Return [x, y] of the center of cell containing provided text 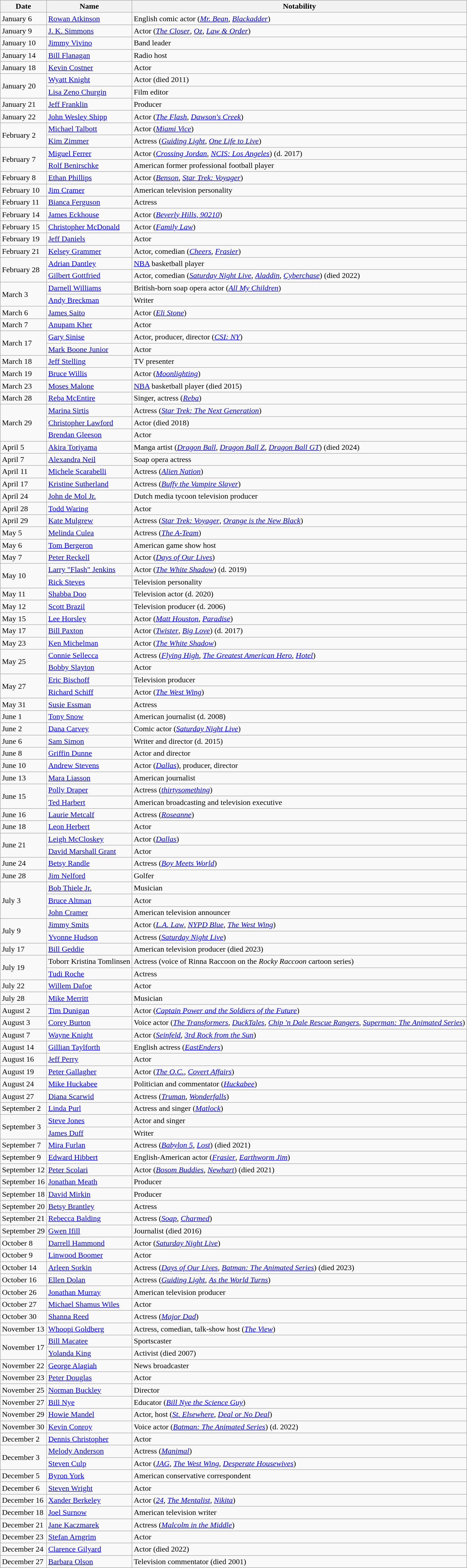
Wyatt Knight [89, 80]
Jimmy Smits [89, 925]
February 10 [23, 190]
September 18 [23, 1194]
Ken Michelman [89, 643]
Adrian Dantley [89, 263]
American television announcer [299, 912]
Moses Malone [89, 386]
Jane Kaczmarek [89, 1525]
October 16 [23, 1280]
Michele Scarabelli [89, 472]
August 14 [23, 1047]
Joel Surnow [89, 1512]
Anupam Kher [89, 325]
Actor (Matt Houston, Paradise) [299, 619]
Bill Paxton [89, 631]
December 27 [23, 1562]
February 2 [23, 135]
May 10 [23, 576]
Bobby Slayton [89, 668]
Actor (died 2018) [299, 423]
English-American actor (Frasier, Earthworm Jim) [299, 1158]
Voice actor (The Transformers, DuckTales, Chip 'n Dale Rescue Rangers, Superman: The Animated Series) [299, 1023]
English actress (EastEnders) [299, 1047]
August 2 [23, 1010]
May 5 [23, 533]
Television commentator (died 2001) [299, 1562]
Actor, producer, director (CSI: NY) [299, 337]
British-born soap opera actor (All My Children) [299, 288]
Lee Horsley [89, 619]
Jonathan Meath [89, 1182]
American game show host [299, 545]
Linwood Boomer [89, 1255]
Television personality [299, 582]
Kate Mulgrew [89, 521]
Actor (Dallas) [299, 839]
American broadcasting and television executive [299, 802]
October 30 [23, 1316]
Dana Carvey [89, 729]
Actor (Seinfeld, 3rd Rock from the Sun) [299, 1035]
James Saito [89, 312]
Actor (The West Wing) [299, 692]
Tim Dunigan [89, 1010]
Voice actor (Batman: The Animated Series) (d. 2022) [299, 1427]
Actor (Benson, Star Trek: Voyager) [299, 178]
TV presenter [299, 362]
Actress (Star Trek: Voyager, Orange is the New Black) [299, 521]
November 29 [23, 1415]
December 18 [23, 1512]
Dutch media tycoon television producer [299, 496]
Writer and director (d. 2015) [299, 741]
February 11 [23, 202]
Richard Schiff [89, 692]
James Eckhouse [89, 215]
Shabba Doo [89, 594]
Peter Reckell [89, 558]
Actress (Alien Nation) [299, 472]
Willem Dafoe [89, 986]
Betsy Randle [89, 863]
March 18 [23, 362]
Diana Scarwid [89, 1096]
July 19 [23, 968]
October 27 [23, 1304]
Larry "Flash" Jenkins [89, 570]
Jimmy Vivino [89, 43]
Actress (The A-Team) [299, 533]
Peter Douglas [89, 1378]
March 23 [23, 386]
Bill Nye [89, 1402]
September 20 [23, 1206]
May 12 [23, 606]
Actor (Bosom Buddies, Newhart) (died 2021) [299, 1170]
Barbara Olson [89, 1562]
December 23 [23, 1537]
Griffin Dunne [89, 753]
Wayne Knight [89, 1035]
May 17 [23, 631]
Actor (The Closer, Oz, Law & Order) [299, 31]
Actress (Guiding Light, One Life to Live) [299, 141]
Actress (Saturday Night Live) [299, 937]
Gary Sinise [89, 337]
December 5 [23, 1476]
March 29 [23, 423]
May 31 [23, 704]
Rolf Benirschke [89, 166]
Polly Draper [89, 790]
Shanna Reed [89, 1316]
Actor and director [299, 753]
May 27 [23, 686]
Jim Cramer [89, 190]
June 21 [23, 845]
February 19 [23, 239]
Actor (Family Law) [299, 227]
Politician and commentator (Huckabee) [299, 1084]
Bob Thiele Jr. [89, 888]
January 10 [23, 43]
January 18 [23, 68]
September 29 [23, 1231]
Golfer [299, 876]
Jeff Perry [89, 1059]
February 8 [23, 178]
Marina Sirtis [89, 410]
Betsy Brantley [89, 1206]
June 2 [23, 729]
October 9 [23, 1255]
June 18 [23, 827]
American conservative correspondent [299, 1476]
Susie Essman [89, 704]
Eric Bischoff [89, 680]
Actor (The O.C., Covert Affairs) [299, 1072]
American journalist [299, 778]
June 8 [23, 753]
Tudi Roche [89, 974]
August 19 [23, 1072]
January 20 [23, 86]
Yolanda King [89, 1353]
Journalist (died 2016) [299, 1231]
September 9 [23, 1158]
Mara Liasson [89, 778]
Actor (Days of Our Lives) [299, 558]
Bill Geddie [89, 949]
Steven Culp [89, 1463]
April 17 [23, 484]
April 24 [23, 496]
Actress (Truman, Wonderfalls) [299, 1096]
Actress (Roseanne) [299, 815]
July 28 [23, 998]
January 6 [23, 19]
Actor (The White Shadow) (d. 2019) [299, 570]
February 14 [23, 215]
June 15 [23, 796]
Actress (Boy Meets World) [299, 863]
Kim Zimmer [89, 141]
Brendan Gleeson [89, 435]
Kevin Conroy [89, 1427]
July 17 [23, 949]
May 25 [23, 661]
September 3 [23, 1127]
Mira Furlan [89, 1145]
Actor (Moonlighting) [299, 374]
November 22 [23, 1366]
Connie Sellecca [89, 655]
Actress (Flying High, The Greatest American Hero, Hotel) [299, 655]
Sportscaster [299, 1341]
Reba McEntire [89, 398]
September 7 [23, 1145]
June 1 [23, 716]
Michael Talbott [89, 129]
October 8 [23, 1243]
John de Mol Jr. [89, 496]
Mark Boone Junior [89, 349]
April 28 [23, 508]
April 11 [23, 472]
Steven Wright [89, 1488]
Kristine Sutherland [89, 484]
George Alagiah [89, 1366]
June 10 [23, 766]
January 22 [23, 116]
November 25 [23, 1390]
Xander Berkeley [89, 1500]
John Cramer [89, 912]
Bruce Altman [89, 900]
Actress (Malcolm in the Middle) [299, 1525]
Actress (Manimal) [299, 1451]
December 21 [23, 1525]
Rick Steves [89, 582]
Actor (The White Shadow) [299, 643]
Actor (24, The Mentalist, Nikita) [299, 1500]
American television producer (died 2023) [299, 949]
Arleen Sorkin [89, 1268]
May 7 [23, 558]
August 27 [23, 1096]
July 9 [23, 931]
November 13 [23, 1329]
January 14 [23, 55]
Gillian Taylforth [89, 1047]
Actress (Star Trek: The Next Generation) [299, 410]
January 21 [23, 104]
Melinda Culea [89, 533]
Clarence Gilyard [89, 1549]
Peter Gallagher [89, 1072]
Television producer (d. 2006) [299, 606]
Rowan Atkinson [89, 19]
Jeff Franklin [89, 104]
Television actor (d. 2020) [299, 594]
May 11 [23, 594]
David Marshall Grant [89, 851]
November 30 [23, 1427]
Laurie Metcalf [89, 815]
June 16 [23, 815]
December 24 [23, 1549]
Actress (Buffy the Vampire Slayer) [299, 484]
March 6 [23, 312]
Actor (Captain Power and the Soldiers of the Future) [299, 1010]
Norman Buckley [89, 1390]
Whoopi Goldberg [89, 1329]
Toborr Kristina Tomlinsen [89, 962]
February 15 [23, 227]
Actor and singer [299, 1121]
December 6 [23, 1488]
Bianca Ferguson [89, 202]
April 7 [23, 459]
Miguel Ferrer [89, 153]
June 24 [23, 863]
American television writer [299, 1512]
J. K. Simmons [89, 31]
Christopher Lawford [89, 423]
Akira Toriyama [89, 447]
Actress (Major Dad) [299, 1316]
Leigh McCloskey [89, 839]
Mike Huckabee [89, 1084]
Byron York [89, 1476]
Actress and singer (Matlock) [299, 1108]
Sam Simon [89, 741]
October 14 [23, 1268]
Actor (JAG, The West Wing, Desperate Housewives) [299, 1463]
December 16 [23, 1500]
Dennis Christopher [89, 1439]
August 24 [23, 1084]
Actress (Babylon 5, Lost) (died 2021) [299, 1145]
Lisa Zeno Churgin [89, 92]
January 9 [23, 31]
Actor (Saturday Night Live) [299, 1243]
March 7 [23, 325]
May 15 [23, 619]
American former professional football player [299, 166]
Date [23, 6]
NBA basketball player (died 2015) [299, 386]
Howie Mandel [89, 1415]
September 12 [23, 1170]
Jeff Daniels [89, 239]
Actress (Guiding Light, As the World Turns) [299, 1280]
Soap opera actress [299, 459]
Ted Harbert [89, 802]
Bill Macatee [89, 1341]
April 29 [23, 521]
James Duff [89, 1133]
September 21 [23, 1219]
Kelsey Grammer [89, 251]
December 3 [23, 1457]
English comic actor (Mr. Bean, Blackadder) [299, 19]
Actor (The Flash, Dawson's Creek) [299, 116]
July 3 [23, 900]
Notability [299, 6]
Actor (L.A. Law, NYPD Blue, The West Wing) [299, 925]
June 28 [23, 876]
Michael Shamus Wiles [89, 1304]
Scott Brazil [89, 606]
News broadcaster [299, 1366]
Rebecca Balding [89, 1219]
Edward Hibbert [89, 1158]
February 28 [23, 270]
Actor (Twister, Big Love) (d. 2017) [299, 631]
March 17 [23, 343]
Steve Jones [89, 1121]
Jim Nelford [89, 876]
American journalist (d. 2008) [299, 716]
Actor, host (St. Elsewhere, Deal or No Deal) [299, 1415]
May 23 [23, 643]
Darrell Hammond [89, 1243]
Television producer [299, 680]
Yvonne Hudson [89, 937]
Jeff Stelling [89, 362]
Educator (Bill Nye the Science Guy) [299, 1402]
NBA basketball player [299, 263]
Bruce Willis [89, 374]
September 2 [23, 1108]
Christopher McDonald [89, 227]
Alexandra Neil [89, 459]
Radio host [299, 55]
Actor (Dallas), producer, director [299, 766]
Actress (voice of Rinna Raccoon on the Rocky Raccoon cartoon series) [299, 962]
Actor (Beverly Hills, 90210) [299, 215]
November 17 [23, 1347]
August 3 [23, 1023]
June 6 [23, 741]
March 28 [23, 398]
Actor, comedian (Cheers, Frasier) [299, 251]
Gwen Ifill [89, 1231]
Band leader [299, 43]
Andrew Stevens [89, 766]
August 16 [23, 1059]
October 26 [23, 1292]
Todd Waring [89, 508]
Gilbert Gottfried [89, 276]
Actor (Miami Vice) [299, 129]
November 23 [23, 1378]
Singer, actress (Reba) [299, 398]
Mike Merritt [89, 998]
July 22 [23, 986]
Actor (died 2022) [299, 1549]
March 19 [23, 374]
Kevin Costner [89, 68]
Manga artist (Dragon Ball, Dragon Ball Z, Dragon Ball GT) (died 2024) [299, 447]
September 16 [23, 1182]
December 2 [23, 1439]
Melody Anderson [89, 1451]
March 3 [23, 294]
American television producer [299, 1292]
Ethan Phillips [89, 178]
David Mirkin [89, 1194]
Stefan Arngrim [89, 1537]
February 21 [23, 251]
Actor (Crossing Jordan, NCIS: Los Angeles) (d. 2017) [299, 153]
June 13 [23, 778]
Actress (Soap, Charmed) [299, 1219]
Film editor [299, 92]
American television personality [299, 190]
Tony Snow [89, 716]
Actress (Days of Our Lives, Batman: The Animated Series) (died 2023) [299, 1268]
Leon Herbert [89, 827]
Name [89, 6]
Actor (died 2011) [299, 80]
April 5 [23, 447]
Andy Breckman [89, 300]
Actress, comedian, talk-show host (The View) [299, 1329]
John Wesley Shipp [89, 116]
Tom Bergeron [89, 545]
Corey Burton [89, 1023]
Actor (Eli Stone) [299, 312]
November 27 [23, 1402]
Activist (died 2007) [299, 1353]
Actor, comedian (Saturday Night Live, Aladdin, Cyberchase) (died 2022) [299, 276]
August 7 [23, 1035]
Director [299, 1390]
Ellen Dolan [89, 1280]
Linda Purl [89, 1108]
Darnell Williams [89, 288]
Actress (thirtysomething) [299, 790]
Comic actor (Saturday Night Live) [299, 729]
Jonathan Murray [89, 1292]
Bill Flanagan [89, 55]
May 6 [23, 545]
February 7 [23, 160]
Peter Scolari [89, 1170]
